Find where the given text appears and provide that cell's center as [x, y] coordinate. 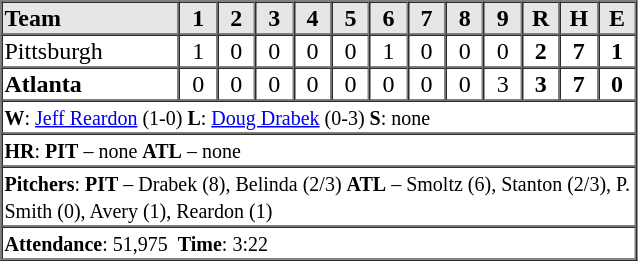
6 [388, 18]
Team [91, 18]
HR: PIT – none ATL – none [319, 150]
4 [312, 18]
Pittsburgh [91, 50]
5 [350, 18]
9 [503, 18]
H [579, 18]
8 [465, 18]
Attendance: 51,975 Time: 3:22 [319, 242]
E [617, 18]
W: Jeff Reardon (1-0) L: Doug Drabek (0-3) S: none [319, 116]
Atlanta [91, 84]
Pitchers: PIT – Drabek (8), Belinda (2/3) ATL – Smoltz (6), Stanton (2/3), P. Smith (0), Avery (1), Reardon (1) [319, 196]
R [541, 18]
